Find where the given text appears and provide that cell's center as [X, Y] coordinate. 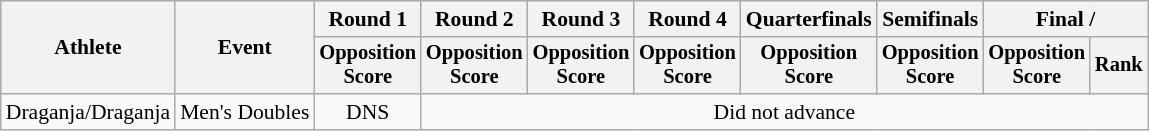
Did not advance [784, 112]
Round 4 [688, 19]
Quarterfinals [809, 19]
Final / [1065, 19]
DNS [368, 112]
Semifinals [930, 19]
Event [244, 48]
Round 2 [474, 19]
Rank [1119, 66]
Athlete [88, 48]
Men's Doubles [244, 112]
Round 3 [582, 19]
Round 1 [368, 19]
Draganja/Draganja [88, 112]
